Capture the cell that displays the provided text and extract its [x, y] central coordinate. 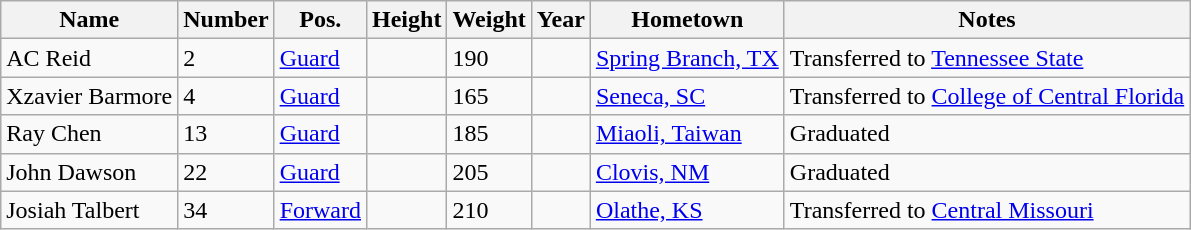
Seneca, SC [687, 96]
210 [489, 210]
Height [407, 20]
Number [226, 20]
Transferred to College of Central Florida [986, 96]
John Dawson [90, 172]
Spring Branch, TX [687, 58]
Josiah Talbert [90, 210]
205 [489, 172]
2 [226, 58]
Xzavier Barmore [90, 96]
4 [226, 96]
Ray Chen [90, 134]
Transferred to Central Missouri [986, 210]
Weight [489, 20]
Hometown [687, 20]
Transferred to Tennessee State [986, 58]
185 [489, 134]
Pos. [320, 20]
Name [90, 20]
13 [226, 134]
Olathe, KS [687, 210]
Clovis, NM [687, 172]
190 [489, 58]
AC Reid [90, 58]
22 [226, 172]
Miaoli, Taiwan [687, 134]
Notes [986, 20]
34 [226, 210]
Year [560, 20]
Forward [320, 210]
165 [489, 96]
